Identify which cell holds the provided text, then report its [X, Y] central coordinate. 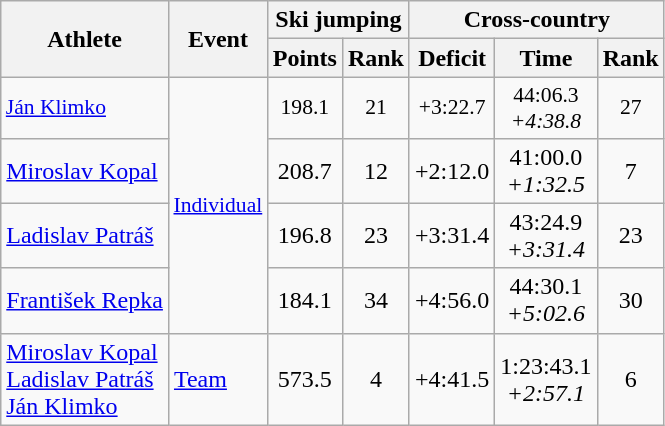
6 [630, 379]
+4:56.0 [452, 300]
21 [376, 108]
Deficit [452, 58]
+4:41.5 [452, 379]
Time [546, 58]
František Repka [85, 300]
1:23:43.1 +2:57.1 [546, 379]
196.8 [304, 236]
208.7 [304, 170]
184.1 [304, 300]
+2:12.0 [452, 170]
Event [218, 39]
Points [304, 58]
Miroslav Kopal Ladislav Patráš Ján Klimko [85, 379]
41:00.0 +1:32.5 [546, 170]
+3:22.7 [452, 108]
30 [630, 300]
Athlete [85, 39]
12 [376, 170]
44:30.1 +5:02.6 [546, 300]
4 [376, 379]
573.5 [304, 379]
Team [218, 379]
Ján Klimko [85, 108]
43:24.9 +3:31.4 [546, 236]
34 [376, 300]
Cross-country [536, 20]
Ladislav Patráš [85, 236]
Ski jumping [338, 20]
44:06.3 +4:38.8 [546, 108]
Miroslav Kopal [85, 170]
Individual [218, 205]
7 [630, 170]
198.1 [304, 108]
27 [630, 108]
+3:31.4 [452, 236]
